Determine the [X, Y] coordinate at the center of the cell enclosing the given text.  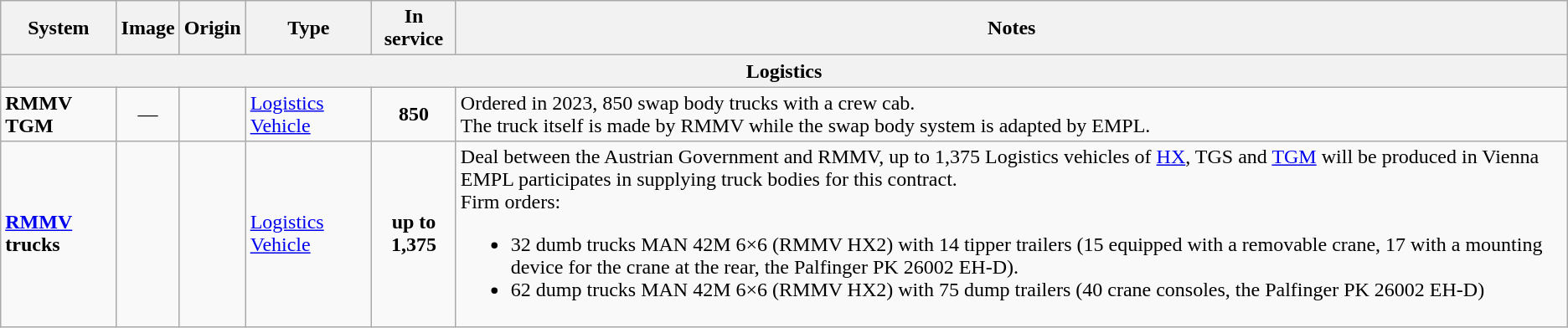
Ordered in 2023, 850 swap body trucks with a crew cab.The truck itself is made by RMMV while the swap body system is adapted by EMPL. [1012, 114]
Logistics [784, 71]
Origin [213, 28]
RMMV trucks [59, 234]
RMMV TGM [59, 114]
Type [308, 28]
Image [147, 28]
— [147, 114]
up to1,375 [414, 234]
In service [414, 28]
System [59, 28]
850 [414, 114]
Notes [1012, 28]
